Pinpoint the cell where the given text exists, returning its (X, Y) midpoint coordinate. 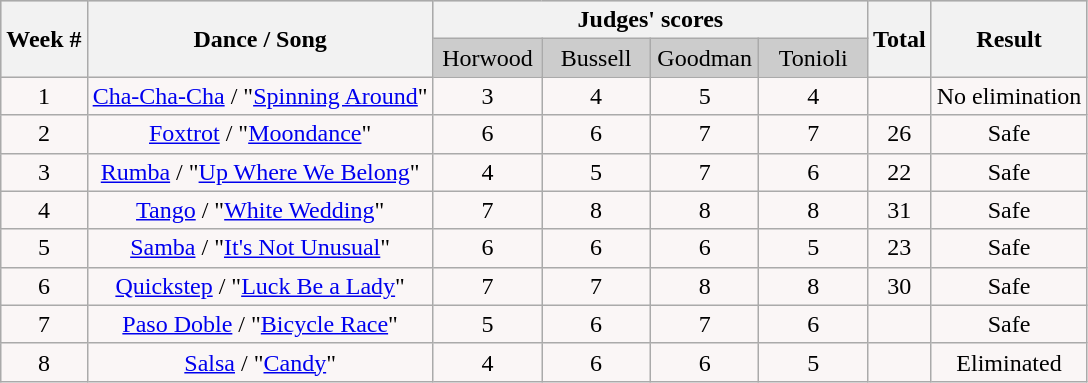
No elimination (1009, 96)
1 (44, 96)
Paso Doble / "Bicycle Race" (260, 324)
Rumba / "Up Where We Belong" (260, 172)
Tonioli (814, 58)
Dance / Song (260, 39)
Cha-Cha-Cha / "Spinning Around" (260, 96)
30 (900, 286)
Horwood (488, 58)
23 (900, 248)
22 (900, 172)
Foxtrot / "Moondance" (260, 134)
Salsa / "Candy" (260, 362)
31 (900, 210)
Quickstep / "Luck Be a Lady" (260, 286)
Judges' scores (650, 20)
Samba / "It's Not Unusual" (260, 248)
Result (1009, 39)
Goodman (704, 58)
2 (44, 134)
26 (900, 134)
Bussell (596, 58)
Eliminated (1009, 362)
Total (900, 39)
Week # (44, 39)
Tango / "White Wedding" (260, 210)
